From the cell containing the given text, extract its center point as (x, y) coordinate. 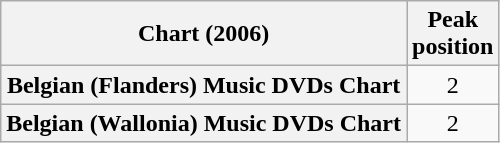
Chart (2006) (204, 34)
Peakposition (452, 34)
Belgian (Wallonia) Music DVDs Chart (204, 123)
Belgian (Flanders) Music DVDs Chart (204, 85)
